Search for the cell housing the specified text and yield its (x, y) center coordinate. 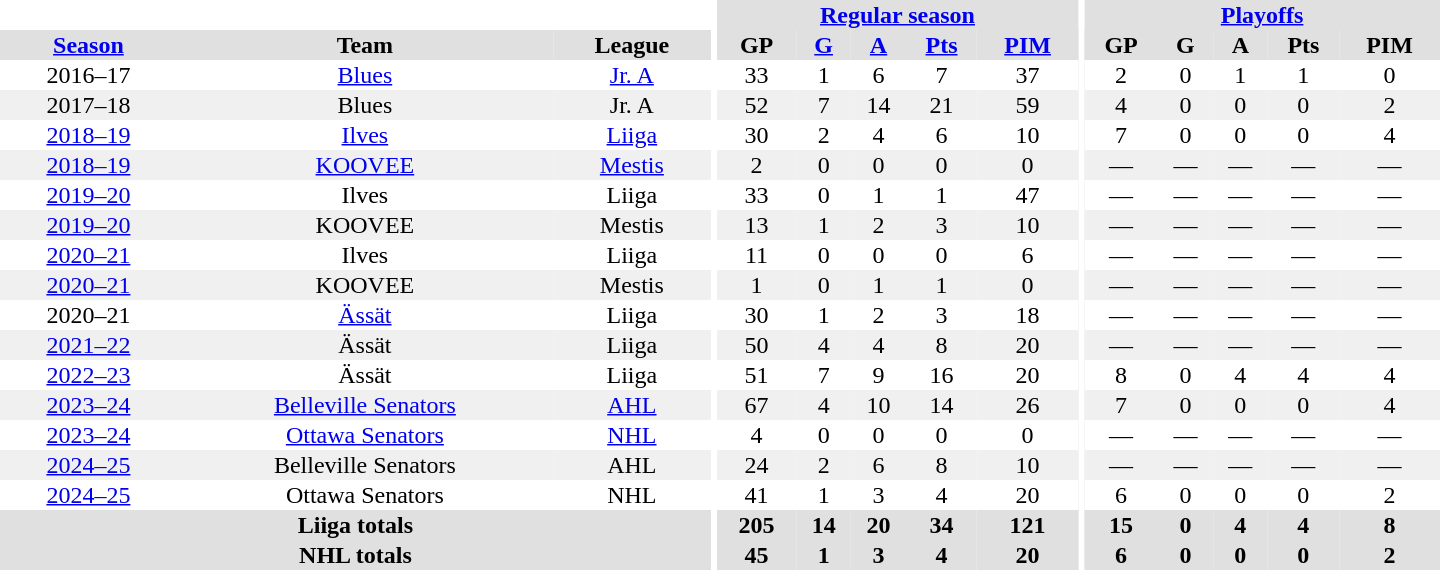
45 (756, 555)
Team (365, 45)
NHL totals (356, 555)
18 (1028, 315)
2021–22 (88, 345)
26 (1028, 405)
51 (756, 375)
205 (756, 525)
67 (756, 405)
121 (1028, 525)
34 (942, 525)
41 (756, 495)
47 (1028, 195)
21 (942, 105)
9 (878, 375)
Season (88, 45)
16 (942, 375)
11 (756, 255)
37 (1028, 75)
2016–17 (88, 75)
2022–23 (88, 375)
52 (756, 105)
Regular season (898, 15)
League (632, 45)
15 (1121, 525)
13 (756, 225)
59 (1028, 105)
50 (756, 345)
Liiga totals (356, 525)
24 (756, 465)
2017–18 (88, 105)
Playoffs (1262, 15)
